Provide the (X, Y) coordinate of the cell's center where the given text is located.  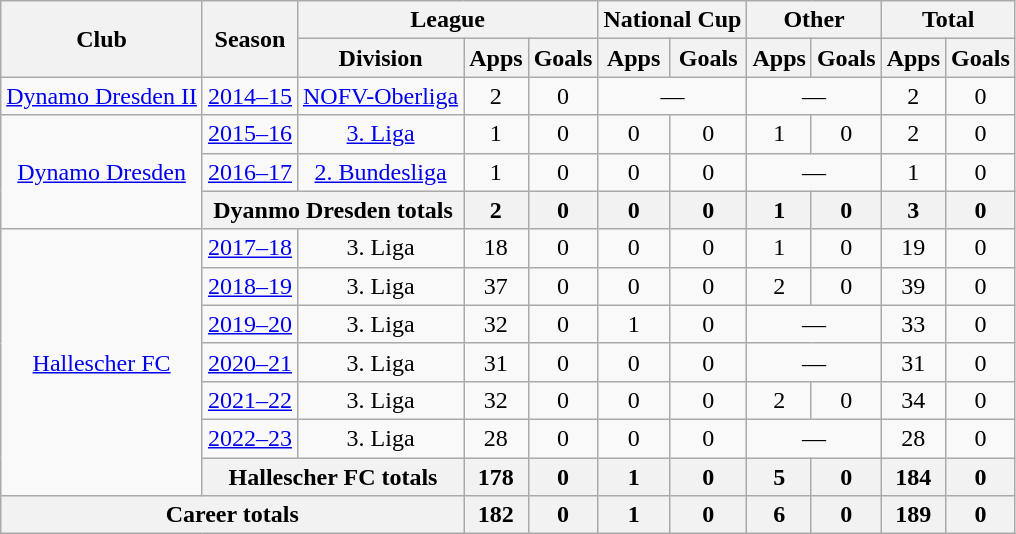
League (447, 20)
Division (380, 58)
39 (913, 286)
2021–22 (250, 400)
NOFV-Oberliga (380, 96)
18 (496, 248)
184 (913, 477)
2016–17 (250, 172)
2014–15 (250, 96)
189 (913, 515)
National Cup (672, 20)
2015–16 (250, 134)
Dynamo Dresden II (102, 96)
Other (814, 20)
Club (102, 39)
6 (779, 515)
37 (496, 286)
Total (948, 20)
2022–23 (250, 438)
2017–18 (250, 248)
5 (779, 477)
Dynamo Dresden (102, 172)
2020–21 (250, 362)
3 (913, 210)
19 (913, 248)
2018–19 (250, 286)
34 (913, 400)
33 (913, 324)
2. Bundesliga (380, 172)
2019–20 (250, 324)
Dyanmo Dresden totals (332, 210)
Hallescher FC totals (332, 477)
178 (496, 477)
Hallescher FC (102, 362)
182 (496, 515)
Season (250, 39)
Career totals (232, 515)
